For the text-containing cell, return its midpoint in [x, y] coordinate format. 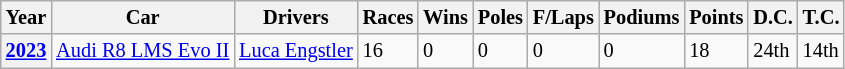
Luca Engstler [296, 51]
Poles [500, 17]
T.C. [822, 17]
2023 [26, 51]
Points [716, 17]
Drivers [296, 17]
F/Laps [564, 17]
Races [388, 17]
18 [716, 51]
Car [142, 17]
24th [772, 51]
Podiums [642, 17]
D.C. [772, 17]
Year [26, 17]
Audi R8 LMS Evo II [142, 51]
16 [388, 51]
Wins [446, 17]
14th [822, 51]
